Return (x, y) of the center of cell containing provided text 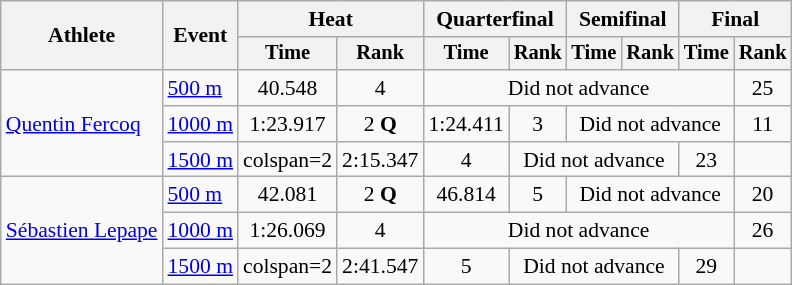
Quentin Fercoq (82, 124)
25 (763, 88)
Semifinal (622, 19)
42.081 (288, 195)
1:26.069 (288, 231)
Quarterfinal (494, 19)
1:24.411 (466, 124)
46.814 (466, 195)
Final (735, 19)
26 (763, 231)
3 (538, 124)
2:41.547 (380, 267)
11 (763, 124)
20 (763, 195)
Athlete (82, 36)
1:23.917 (288, 124)
Heat (330, 19)
2:15.347 (380, 160)
Event (200, 36)
Sébastien Lepape (82, 230)
40.548 (288, 88)
23 (706, 160)
29 (706, 267)
